Detect which cell encompasses the target text, then output its (x, y) center coordinate. 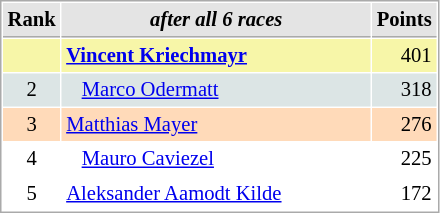
4 (32, 158)
318 (404, 90)
5 (32, 194)
Vincent Kriechmayr (216, 56)
Marco Odermatt (216, 90)
225 (404, 158)
2 (32, 90)
Rank (32, 20)
3 (32, 124)
after all 6 races (216, 20)
Points (404, 20)
276 (404, 124)
Mauro Caviezel (216, 158)
Matthias Mayer (216, 124)
Aleksander Aamodt Kilde (216, 194)
172 (404, 194)
401 (404, 56)
